Pinpoint the cell where the given text exists, returning its (x, y) midpoint coordinate. 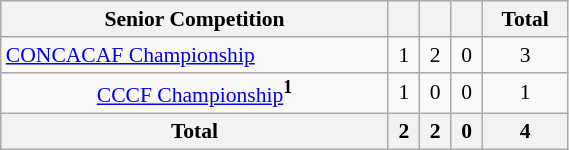
Senior Competition (195, 19)
3 (525, 55)
4 (525, 132)
CONCACAF Championship (195, 55)
CCCF Championship1 (195, 92)
